Provide the (x, y) coordinate of the cell's center where the given text is located.  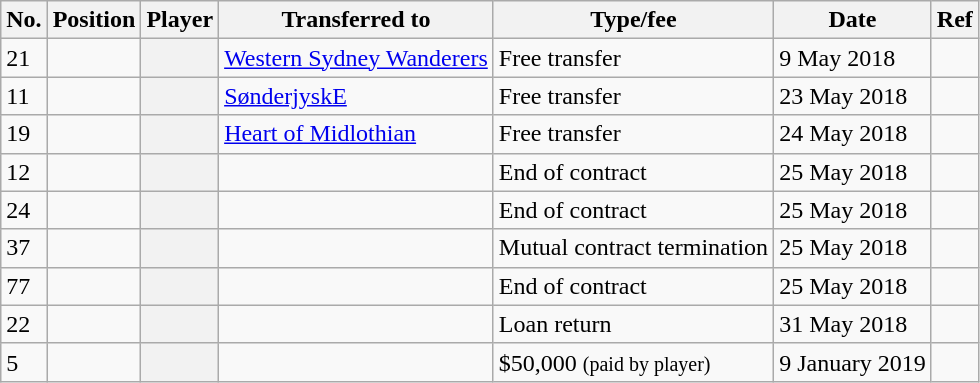
19 (24, 134)
Mutual contract termination (633, 248)
21 (24, 58)
37 (24, 248)
Loan return (633, 324)
Western Sydney Wanderers (356, 58)
No. (24, 20)
22 (24, 324)
11 (24, 96)
Player (180, 20)
9 May 2018 (853, 58)
77 (24, 286)
Transferred to (356, 20)
9 January 2019 (853, 362)
24 May 2018 (853, 134)
Date (853, 20)
12 (24, 172)
Ref (954, 20)
Position (94, 20)
24 (24, 210)
Type/fee (633, 20)
31 May 2018 (853, 324)
5 (24, 362)
23 May 2018 (853, 96)
Heart of Midlothian (356, 134)
SønderjyskE (356, 96)
$50,000 (paid by player) (633, 362)
